Return [X, Y] of the center of cell containing provided text 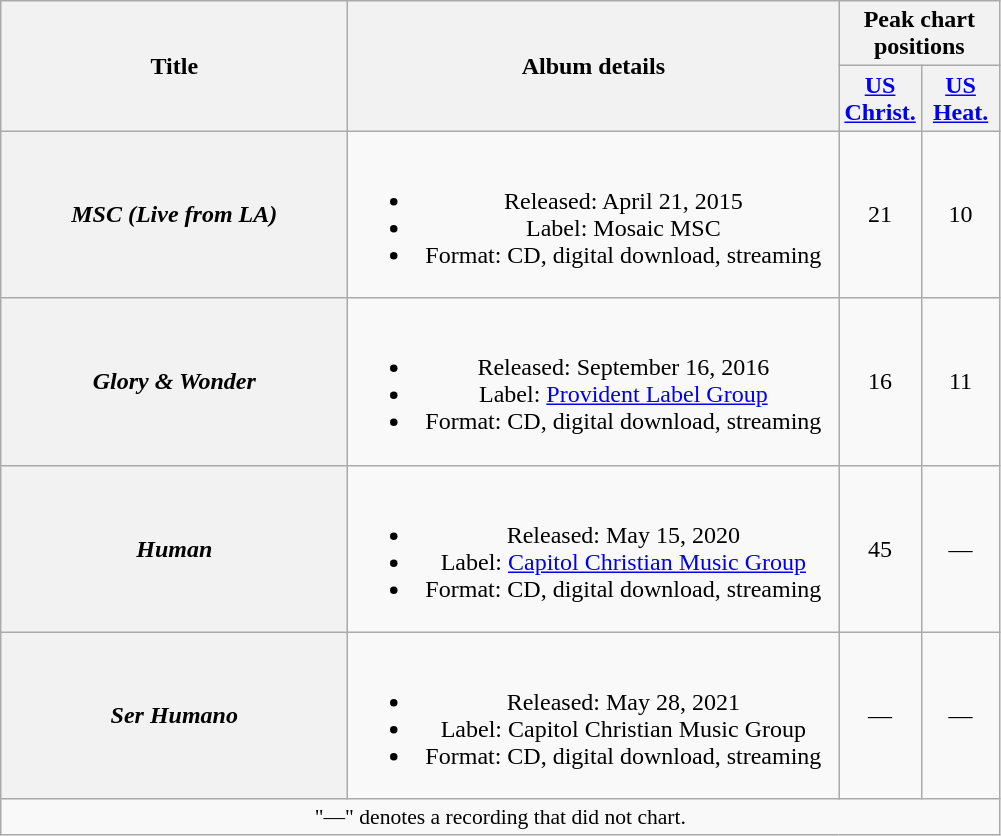
Released: May 28, 2021Label: Capitol Christian Music GroupFormat: CD, digital download, streaming [594, 716]
USHeat. [960, 98]
"—" denotes a recording that did not chart. [500, 817]
Title [174, 66]
16 [880, 382]
Album details [594, 66]
USChrist. [880, 98]
Human [174, 548]
Released: April 21, 2015Label: Mosaic MSCFormat: CD, digital download, streaming [594, 214]
Released: May 15, 2020Label: Capitol Christian Music GroupFormat: CD, digital download, streaming [594, 548]
Peak chart positions [920, 34]
Glory & Wonder [174, 382]
MSC (Live from LA) [174, 214]
21 [880, 214]
10 [960, 214]
45 [880, 548]
Released: September 16, 2016Label: Provident Label GroupFormat: CD, digital download, streaming [594, 382]
11 [960, 382]
Ser Humano [174, 716]
